Capture the cell that displays the provided text and extract its (X, Y) central coordinate. 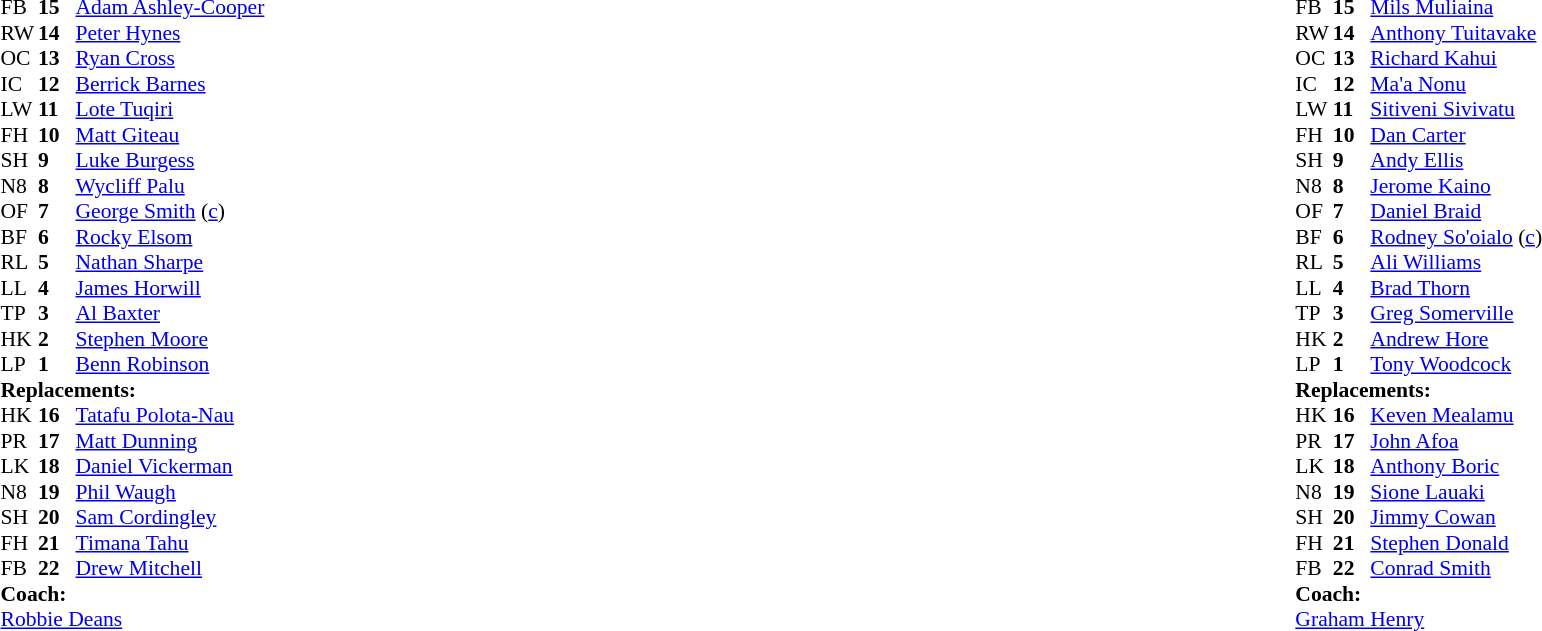
Nathan Sharpe (170, 263)
Brad Thorn (1456, 288)
Conrad Smith (1456, 569)
Dan Carter (1456, 135)
Ma'a Nonu (1456, 84)
Rocky Elsom (170, 237)
Matt Dunning (170, 441)
Wycliff Palu (170, 186)
George Smith (c) (170, 211)
Stephen Moore (170, 339)
Benn Robinson (170, 365)
Andy Ellis (1456, 161)
Timana Tahu (170, 543)
Andrew Hore (1456, 339)
Peter Hynes (170, 33)
Daniel Braid (1456, 211)
Jerome Kaino (1456, 186)
Keven Mealamu (1456, 415)
Jimmy Cowan (1456, 517)
Sam Cordingley (170, 517)
Drew Mitchell (170, 569)
Ryan Cross (170, 59)
Berrick Barnes (170, 84)
Anthony Boric (1456, 467)
Sione Lauaki (1456, 492)
Daniel Vickerman (170, 467)
Sitiveni Sivivatu (1456, 109)
Matt Giteau (170, 135)
Richard Kahui (1456, 59)
Rodney So'oialo (c) (1456, 237)
James Horwill (170, 288)
Tatafu Polota-Nau (170, 415)
Greg Somerville (1456, 313)
Phil Waugh (170, 492)
Al Baxter (170, 313)
Lote Tuqiri (170, 109)
Tony Woodcock (1456, 365)
Stephen Donald (1456, 543)
Ali Williams (1456, 263)
Anthony Tuitavake (1456, 33)
John Afoa (1456, 441)
Luke Burgess (170, 161)
